From the cell containing the given text, extract its center point as (x, y) coordinate. 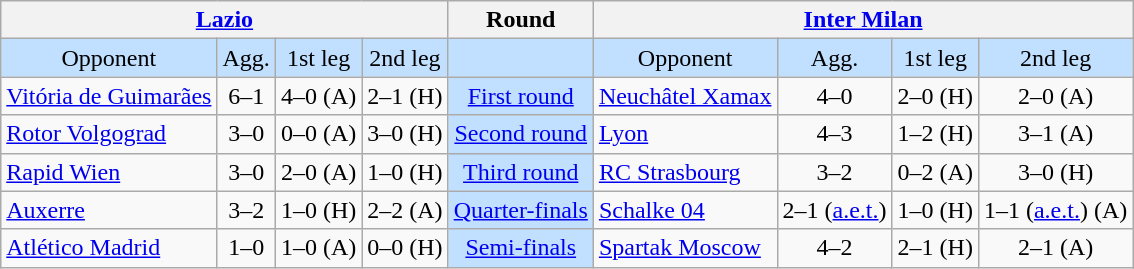
Spartak Moscow (685, 248)
Third round (520, 172)
2–1 (a.e.t.) (834, 210)
4–3 (834, 134)
4–2 (834, 248)
6–1 (246, 96)
Lyon (685, 134)
2–1 (A) (1055, 248)
1–0 (246, 248)
Neuchâtel Xamax (685, 96)
0–0 (H) (405, 248)
Semi-finals (520, 248)
4–0 (A) (318, 96)
First round (520, 96)
Quarter-finals (520, 210)
RC Strasbourg (685, 172)
Schalke 04 (685, 210)
Auxerre (109, 210)
4–0 (834, 96)
2–2 (A) (405, 210)
2–0 (H) (935, 96)
Inter Milan (862, 20)
Rapid Wien (109, 172)
1–1 (a.e.t.) (A) (1055, 210)
1–2 (H) (935, 134)
Round (520, 20)
3–1 (A) (1055, 134)
Second round (520, 134)
Atlético Madrid (109, 248)
1–0 (A) (318, 248)
Vitória de Guimarães (109, 96)
0–0 (A) (318, 134)
Lazio (224, 20)
Rotor Volgograd (109, 134)
0–2 (A) (935, 172)
